Identify which cell holds the provided text, then report its [X, Y] central coordinate. 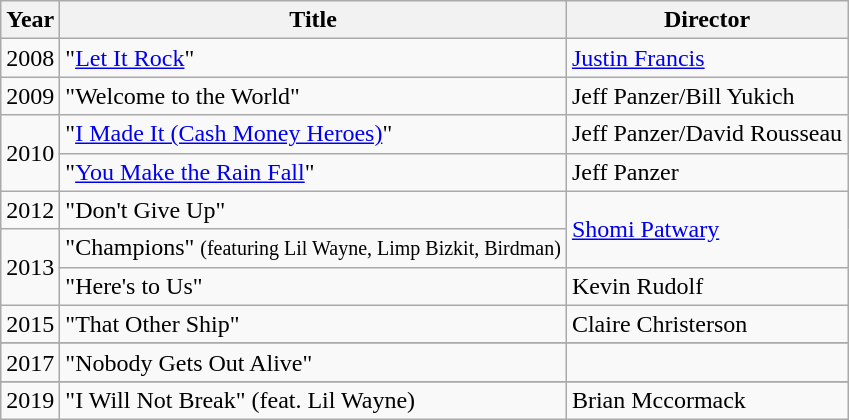
"That Other Ship" [314, 324]
Jeff Panzer/David Rousseau [706, 134]
"Here's to Us" [314, 286]
Justin Francis [706, 58]
2017 [30, 362]
Jeff Panzer [706, 172]
2009 [30, 96]
"I Made It (Cash Money Heroes)" [314, 134]
"I Will Not Break" (feat. Lil Wayne) [314, 400]
"Champions" (featuring Lil Wayne, Limp Bizkit, Birdman) [314, 248]
Director [706, 20]
2010 [30, 153]
2019 [30, 400]
Claire Christerson [706, 324]
2015 [30, 324]
Kevin Rudolf [706, 286]
Brian Mccormack [706, 400]
"Don't Give Up" [314, 210]
Year [30, 20]
2012 [30, 210]
2008 [30, 58]
Title [314, 20]
"Let It Rock" [314, 58]
Jeff Panzer/Bill Yukich [706, 96]
2013 [30, 267]
"Welcome to the World" [314, 96]
Shomi Patwary [706, 229]
"Nobody Gets Out Alive" [314, 362]
"You Make the Rain Fall" [314, 172]
